Locate the cell with the specified text and output its [x, y] center coordinate. 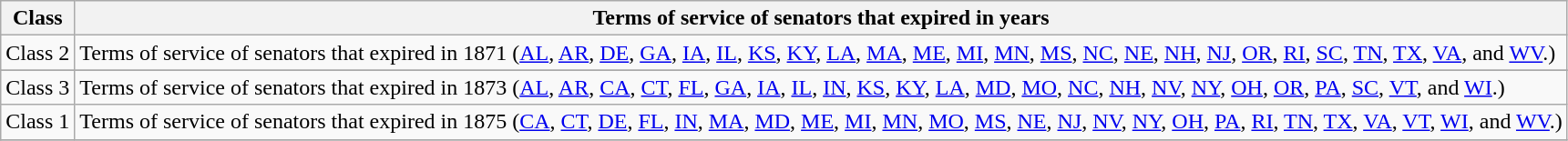
Class [38, 18]
Class 3 [38, 87]
Class 1 [38, 122]
Class 2 [38, 53]
Terms of service of senators that expired in years [822, 18]
